For the text-containing cell, return its midpoint in (X, Y) coordinate format. 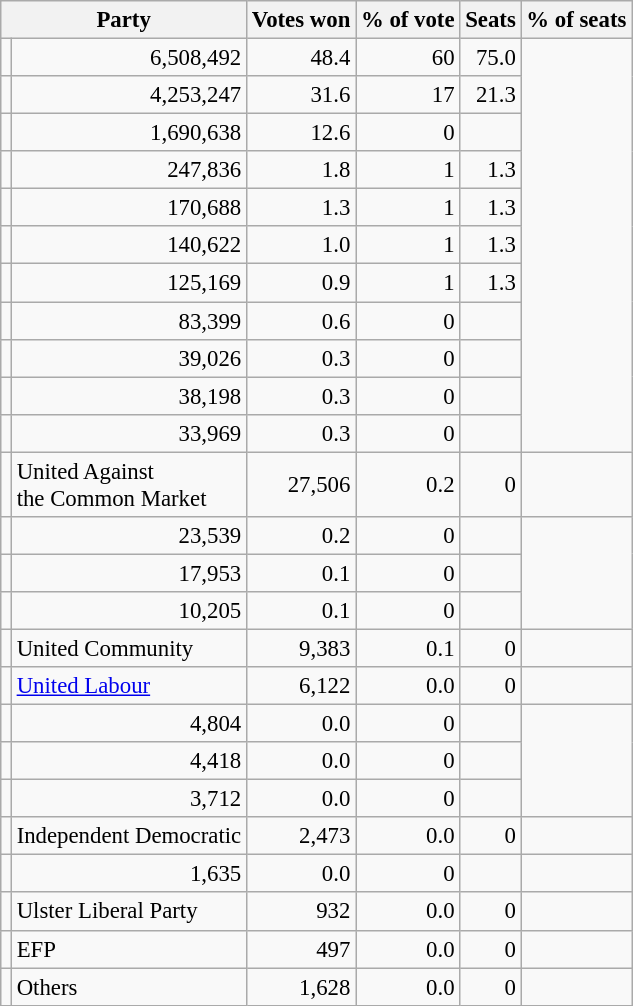
Ulster Liberal Party (128, 912)
83,399 (128, 321)
33,969 (128, 433)
United Community (128, 648)
1,635 (128, 874)
23,539 (128, 536)
21.3 (490, 95)
4,804 (128, 724)
1,690,638 (128, 133)
497 (300, 949)
75.0 (490, 58)
12.6 (300, 133)
% of vote (408, 20)
3,712 (128, 799)
United Against the Common Market (128, 484)
0.6 (300, 321)
247,836 (128, 170)
38,198 (128, 396)
6,508,492 (128, 58)
EFP (128, 949)
2,473 (300, 836)
United Labour (128, 686)
1.0 (300, 245)
0.9 (300, 283)
932 (300, 912)
170,688 (128, 208)
10,205 (128, 611)
Party (124, 20)
9,383 (300, 648)
27,506 (300, 484)
6,122 (300, 686)
Votes won (300, 20)
Others (128, 987)
4,253,247 (128, 95)
1.8 (300, 170)
125,169 (128, 283)
140,622 (128, 245)
Seats (490, 20)
39,026 (128, 358)
1,628 (300, 987)
4,418 (128, 761)
17 (408, 95)
31.6 (300, 95)
48.4 (300, 58)
Independent Democratic (128, 836)
% of seats (576, 20)
17,953 (128, 573)
60 (408, 58)
